Provide the (x, y) coordinate of the cell's center where the given text is located.  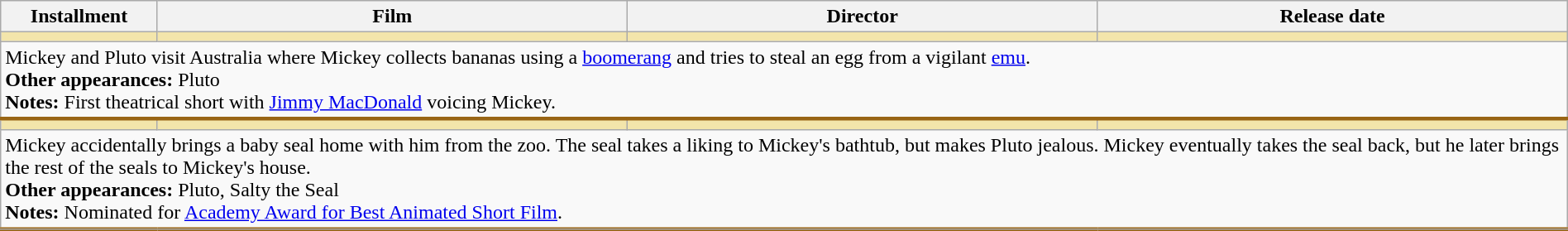
Release date (1332, 17)
Film (392, 17)
Installment (79, 17)
Director (863, 17)
